Search for the cell housing the specified text and yield its (x, y) center coordinate. 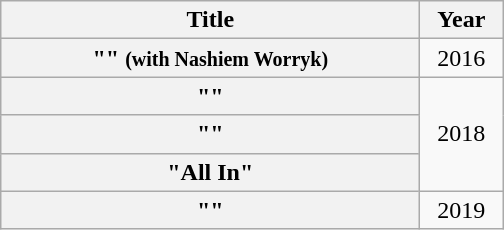
2019 (462, 210)
"All In" (210, 172)
2016 (462, 58)
Title (210, 20)
"" (with Nashiem Worryk) (210, 58)
2018 (462, 134)
Year (462, 20)
